Locate the cell with the specified text and output its [X, Y] center coordinate. 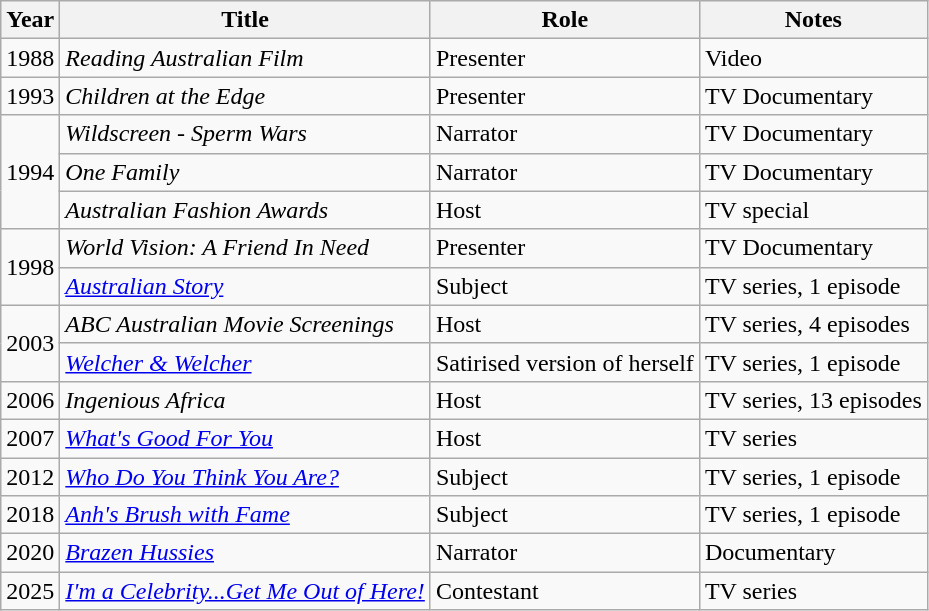
Australian Story [246, 286]
I'm a Celebrity...Get Me Out of Here! [246, 591]
TV series, 4 episodes [813, 324]
Who Do You Think You Are? [246, 477]
Video [813, 58]
Role [564, 20]
One Family [246, 172]
2025 [30, 591]
What's Good For You [246, 438]
World Vision: A Friend In Need [246, 248]
2003 [30, 343]
Satirised version of herself [564, 362]
Australian Fashion Awards [246, 210]
2012 [30, 477]
1993 [30, 96]
2006 [30, 400]
Reading Australian Film [246, 58]
2020 [30, 553]
Notes [813, 20]
Anh's Brush with Fame [246, 515]
Brazen Hussies [246, 553]
TV series, 13 episodes [813, 400]
1988 [30, 58]
Ingenious Africa [246, 400]
Documentary [813, 553]
Children at the Edge [246, 96]
1998 [30, 267]
Wildscreen - Sperm Wars [246, 134]
1994 [30, 172]
Welcher & Welcher [246, 362]
TV special [813, 210]
Contestant [564, 591]
ABC Australian Movie Screenings [246, 324]
Year [30, 20]
Title [246, 20]
2007 [30, 438]
2018 [30, 515]
